From the cell containing the given text, extract its center point as [X, Y] coordinate. 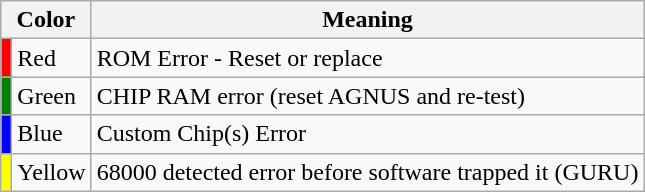
CHIP RAM error (reset AGNUS and re-test) [368, 96]
Red [52, 58]
Blue [52, 134]
Yellow [52, 172]
Custom Chip(s) Error [368, 134]
ROM Error - Reset or replace [368, 58]
Green [52, 96]
Color [46, 20]
Meaning [368, 20]
68000 detected error before software trapped it (GURU) [368, 172]
